Provide the [x, y] coordinate of the cell's center where the given text is located.  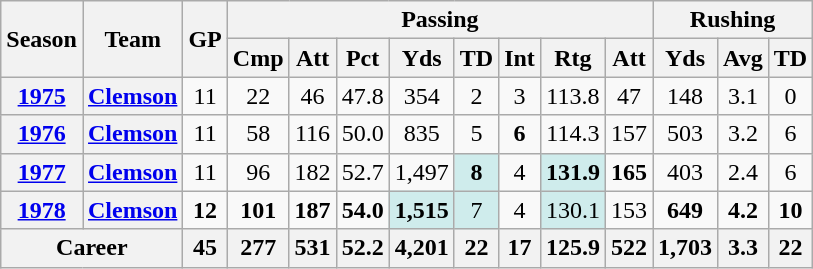
Avg [744, 58]
Pct [362, 58]
47 [628, 96]
58 [258, 134]
1,703 [684, 248]
1,515 [422, 210]
116 [312, 134]
Team [132, 39]
5 [476, 134]
153 [628, 210]
47.8 [362, 96]
Int [520, 58]
1978 [42, 210]
835 [422, 134]
52.2 [362, 248]
157 [628, 134]
2 [476, 96]
148 [684, 96]
1,497 [422, 172]
12 [205, 210]
3.1 [744, 96]
1976 [42, 134]
277 [258, 248]
17 [520, 248]
125.9 [572, 248]
Season [42, 39]
4,201 [422, 248]
522 [628, 248]
182 [312, 172]
46 [312, 96]
187 [312, 210]
101 [258, 210]
113.8 [572, 96]
1977 [42, 172]
45 [205, 248]
649 [684, 210]
50.0 [362, 134]
114.3 [572, 134]
Passing [440, 20]
52.7 [362, 172]
131.9 [572, 172]
165 [628, 172]
503 [684, 134]
Cmp [258, 58]
GP [205, 39]
2.4 [744, 172]
3.2 [744, 134]
10 [790, 210]
130.1 [572, 210]
403 [684, 172]
96 [258, 172]
54.0 [362, 210]
531 [312, 248]
4.2 [744, 210]
3.3 [744, 248]
0 [790, 96]
Rushing [732, 20]
Rtg [572, 58]
Career [92, 248]
3 [520, 96]
7 [476, 210]
354 [422, 96]
1975 [42, 96]
8 [476, 172]
